Return the (x, y) coordinate for the center point of the cell that contains the specified text.  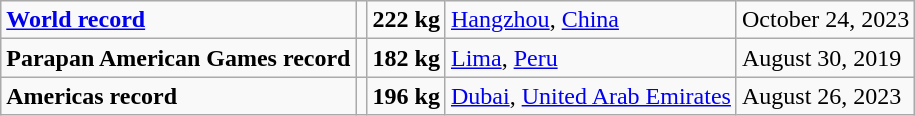
Lima, Peru (590, 58)
182 kg (406, 58)
Parapan American Games record (178, 58)
October 24, 2023 (825, 20)
Hangzhou, China (590, 20)
222 kg (406, 20)
World record (178, 20)
August 30, 2019 (825, 58)
196 kg (406, 96)
August 26, 2023 (825, 96)
Dubai, United Arab Emirates (590, 96)
Americas record (178, 96)
